Extract the (x, y) coordinate from the center of the cell holding the provided text.  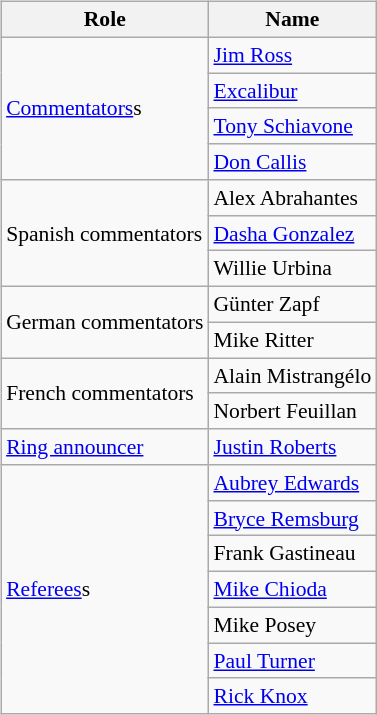
Ring announcer (104, 447)
Mike Chioda (292, 590)
Frank Gastineau (292, 554)
Refereess (104, 590)
German commentators (104, 322)
Role (104, 20)
Aubrey Edwards (292, 483)
French commentators (104, 394)
Mike Ritter (292, 340)
Paul Turner (292, 661)
Mike Posey (292, 625)
Dasha Gonzalez (292, 233)
Name (292, 20)
Commentatorss (104, 108)
Justin Roberts (292, 447)
Spanish commentators (104, 234)
Alex Abrahantes (292, 198)
Günter Zapf (292, 305)
Bryce Remsburg (292, 518)
Rick Knox (292, 696)
Alain Mistrangélo (292, 376)
Norbert Feuillan (292, 411)
Don Callis (292, 162)
Willie Urbina (292, 269)
Excalibur (292, 91)
Jim Ross (292, 55)
Tony Schiavone (292, 126)
